Search for the cell housing the specified text and yield its [x, y] center coordinate. 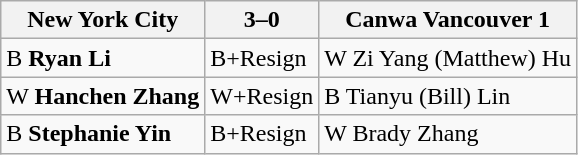
W Hanchen Zhang [103, 96]
B Stephanie Yin [103, 134]
3–0 [262, 20]
B Tianyu (Bill) Lin [448, 96]
Canwa Vancouver 1 [448, 20]
W Zi Yang (Matthew) Hu [448, 58]
W+Resign [262, 96]
B Ryan Li [103, 58]
New York City [103, 20]
W Brady Zhang [448, 134]
